Pinpoint the cell where the given text exists, returning its [x, y] midpoint coordinate. 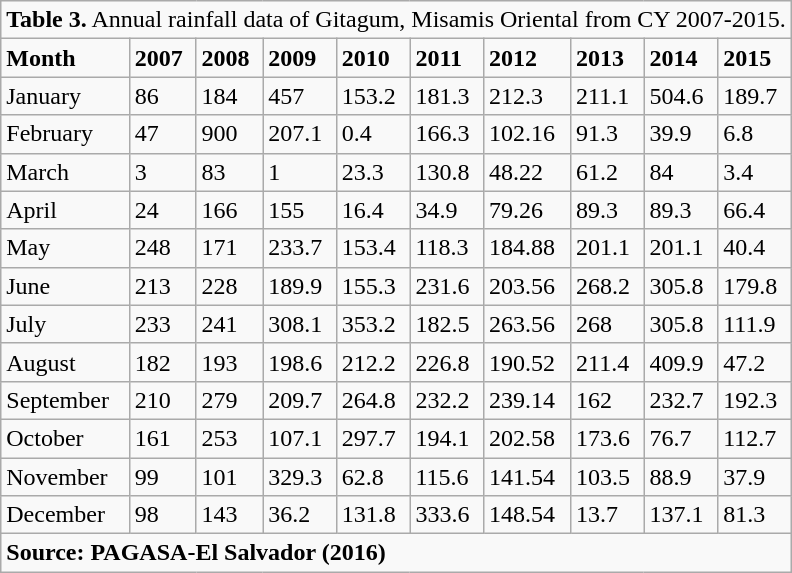
June [66, 286]
233.7 [300, 248]
1 [300, 172]
107.1 [300, 438]
3 [162, 172]
47 [162, 134]
211.4 [608, 362]
January [66, 96]
62.8 [373, 477]
153.2 [373, 96]
13.7 [608, 515]
98 [162, 515]
99 [162, 477]
131.8 [373, 515]
66.4 [755, 210]
173.6 [608, 438]
September [66, 400]
137.1 [681, 515]
2013 [608, 58]
155 [300, 210]
February [66, 134]
81.3 [755, 515]
37.9 [755, 477]
233 [162, 324]
36.2 [300, 515]
88.9 [681, 477]
203.56 [526, 286]
83 [230, 172]
181.3 [447, 96]
209.7 [300, 400]
141.54 [526, 477]
241 [230, 324]
October [66, 438]
86 [162, 96]
268.2 [608, 286]
2008 [230, 58]
24 [162, 210]
101 [230, 477]
409.9 [681, 362]
253 [230, 438]
189.9 [300, 286]
102.16 [526, 134]
248 [162, 248]
239.14 [526, 400]
189.7 [755, 96]
July [66, 324]
3.4 [755, 172]
210 [162, 400]
0.4 [373, 134]
79.26 [526, 210]
2007 [162, 58]
May [66, 248]
231.6 [447, 286]
6.8 [755, 134]
61.2 [608, 172]
211.1 [608, 96]
153.4 [373, 248]
171 [230, 248]
December [66, 515]
202.58 [526, 438]
2012 [526, 58]
198.6 [300, 362]
166.3 [447, 134]
212.2 [373, 362]
112.7 [755, 438]
34.9 [447, 210]
2010 [373, 58]
115.6 [447, 477]
August [66, 362]
130.8 [447, 172]
2015 [755, 58]
232.2 [447, 400]
184.88 [526, 248]
143 [230, 515]
279 [230, 400]
155.3 [373, 286]
Table 3. Annual rainfall data of Gitagum, Misamis Oriental from CY 2007-2015. [396, 20]
264.8 [373, 400]
48.22 [526, 172]
504.6 [681, 96]
2011 [447, 58]
333.6 [447, 515]
161 [162, 438]
228 [230, 286]
23.3 [373, 172]
166 [230, 210]
232.7 [681, 400]
Source: PAGASA-El Salvador (2016) [396, 553]
Month [66, 58]
190.52 [526, 362]
179.8 [755, 286]
194.1 [447, 438]
353.2 [373, 324]
76.7 [681, 438]
457 [300, 96]
182 [162, 362]
39.9 [681, 134]
192.3 [755, 400]
148.54 [526, 515]
268 [608, 324]
182.5 [447, 324]
329.3 [300, 477]
2014 [681, 58]
111.9 [755, 324]
November [66, 477]
193 [230, 362]
47.2 [755, 362]
263.56 [526, 324]
297.7 [373, 438]
118.3 [447, 248]
84 [681, 172]
212.3 [526, 96]
226.8 [447, 362]
91.3 [608, 134]
162 [608, 400]
April [66, 210]
40.4 [755, 248]
213 [162, 286]
16.4 [373, 210]
207.1 [300, 134]
March [66, 172]
308.1 [300, 324]
2009 [300, 58]
184 [230, 96]
103.5 [608, 477]
900 [230, 134]
